Detect which cell encompasses the target text, then output its (x, y) center coordinate. 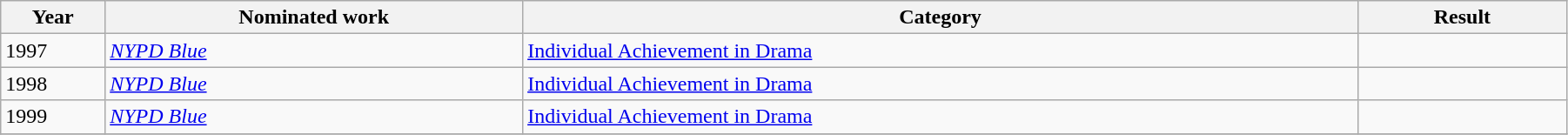
Result (1462, 17)
1998 (53, 84)
1997 (53, 51)
Nominated work (314, 17)
Year (53, 17)
1999 (53, 117)
Category (941, 17)
